Capture the cell that displays the provided text and extract its (x, y) central coordinate. 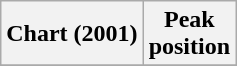
Peakposition (189, 34)
Chart (2001) (72, 34)
